Detect which cell encompasses the target text, then output its (x, y) center coordinate. 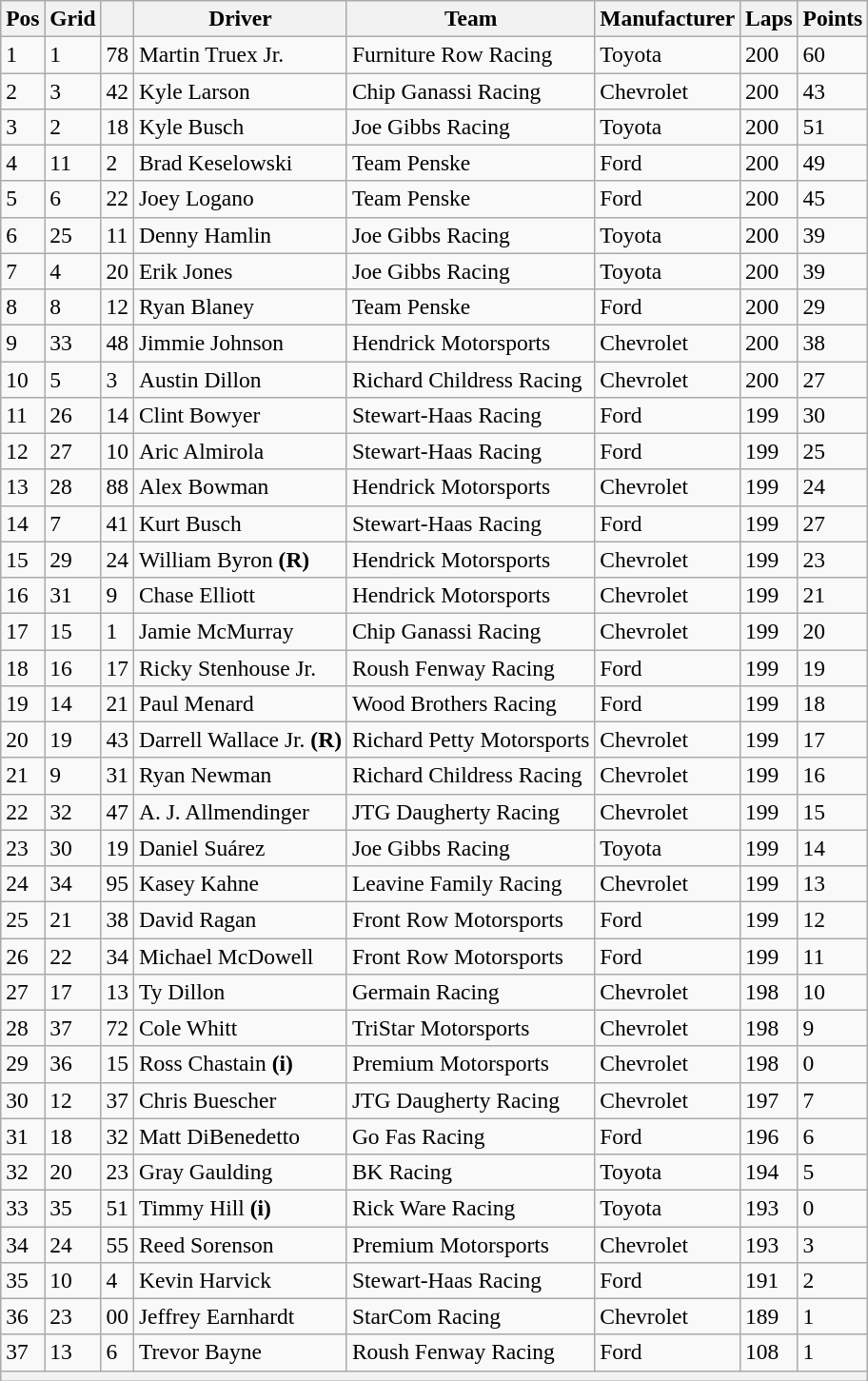
Erik Jones (240, 271)
Ty Dillon (240, 992)
88 (117, 487)
197 (769, 1100)
Ryan Newman (240, 776)
Rick Ware Racing (470, 1208)
Team (470, 18)
49 (833, 163)
Driver (240, 18)
Clint Bowyer (240, 415)
41 (117, 523)
42 (117, 90)
Brad Keselowski (240, 163)
108 (769, 1352)
191 (769, 1280)
Jamie McMurray (240, 631)
Matt DiBenedetto (240, 1136)
Austin Dillon (240, 379)
Reed Sorenson (240, 1244)
Richard Petty Motorsports (470, 740)
Kyle Larson (240, 90)
Chase Elliott (240, 595)
Ross Chastain (i) (240, 1064)
Leavine Family Racing (470, 883)
Gray Gaulding (240, 1172)
William Byron (R) (240, 560)
Joey Logano (240, 199)
StarCom Racing (470, 1316)
196 (769, 1136)
TriStar Motorsports (470, 1028)
55 (117, 1244)
Wood Brothers Racing (470, 703)
Grid (72, 18)
189 (769, 1316)
45 (833, 199)
78 (117, 54)
Kevin Harvick (240, 1280)
Jimmie Johnson (240, 343)
Manufacturer (668, 18)
Jeffrey Earnhardt (240, 1316)
48 (117, 343)
Points (833, 18)
Germain Racing (470, 992)
Kurt Busch (240, 523)
Cole Whitt (240, 1028)
A. J. Allmendinger (240, 812)
Denny Hamlin (240, 235)
Furniture Row Racing (470, 54)
Paul Menard (240, 703)
BK Racing (470, 1172)
Daniel Suárez (240, 848)
Ricky Stenhouse Jr. (240, 667)
Alex Bowman (240, 487)
Darrell Wallace Jr. (R) (240, 740)
Trevor Bayne (240, 1352)
95 (117, 883)
Pos (23, 18)
Laps (769, 18)
194 (769, 1172)
Chris Buescher (240, 1100)
Go Fas Racing (470, 1136)
Kyle Busch (240, 127)
Kasey Kahne (240, 883)
Michael McDowell (240, 956)
60 (833, 54)
Aric Almirola (240, 451)
72 (117, 1028)
Timmy Hill (i) (240, 1208)
David Ragan (240, 919)
Ryan Blaney (240, 306)
47 (117, 812)
00 (117, 1316)
Martin Truex Jr. (240, 54)
